Extract the (x, y) coordinate from the center of the cell holding the provided text.  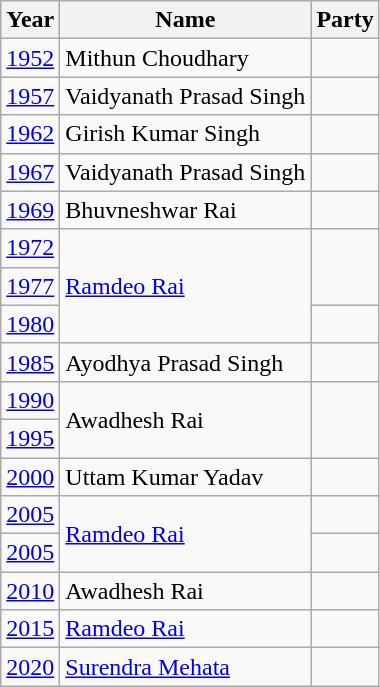
Uttam Kumar Yadav (186, 477)
2020 (30, 667)
Mithun Choudhary (186, 58)
Surendra Mehata (186, 667)
1980 (30, 324)
1962 (30, 134)
1952 (30, 58)
Name (186, 20)
2010 (30, 591)
2015 (30, 629)
2000 (30, 477)
Party (345, 20)
1972 (30, 248)
Girish Kumar Singh (186, 134)
1995 (30, 438)
1985 (30, 362)
1977 (30, 286)
1967 (30, 172)
1957 (30, 96)
1990 (30, 400)
Year (30, 20)
1969 (30, 210)
Bhuvneshwar Rai (186, 210)
Ayodhya Prasad Singh (186, 362)
